Provide the [x, y] coordinate of the cell's center where the given text is located.  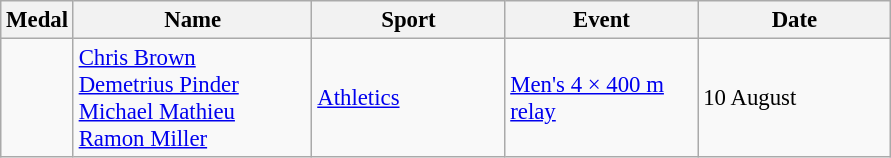
10 August [794, 98]
Name [192, 20]
Men's 4 × 400 m relay [602, 98]
Medal [38, 20]
Athletics [408, 98]
Chris BrownDemetrius PinderMichael MathieuRamon Miller [192, 98]
Event [602, 20]
Sport [408, 20]
Date [794, 20]
